For the text-containing cell, return its midpoint in [x, y] coordinate format. 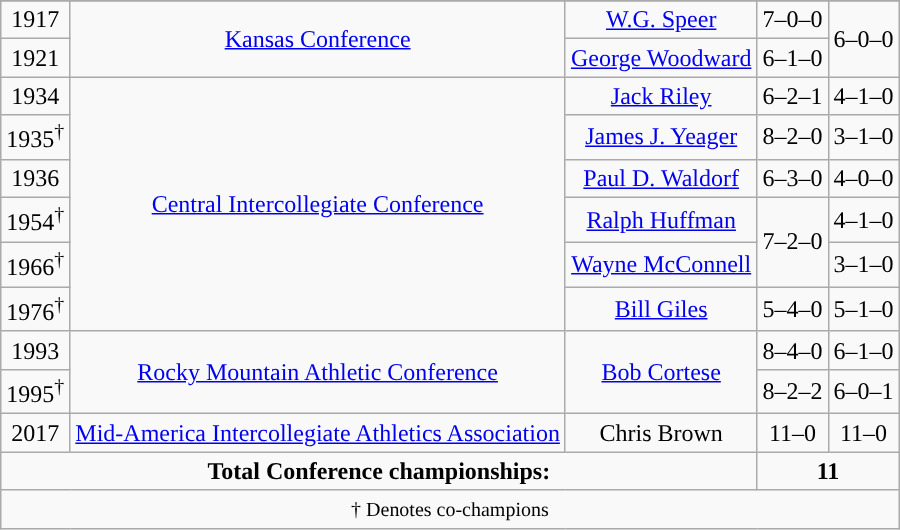
5–4–0 [792, 310]
1995† [36, 392]
Bill Giles [661, 310]
Total Conference championships: [379, 471]
Chris Brown [661, 433]
6–3–0 [792, 178]
W.G. Speer [661, 20]
1976† [36, 310]
Bob Cortese [661, 372]
† Denotes co-champions [450, 509]
2017 [36, 433]
Wayne McConnell [661, 264]
1954† [36, 220]
1935† [36, 138]
1936 [36, 178]
4–0–0 [864, 178]
Mid-America Intercollegiate Athletics Association [318, 433]
6–0–0 [864, 39]
Central Intercollegiate Conference [318, 204]
1921 [36, 58]
7–0–0 [792, 20]
Ralph Huffman [661, 220]
Paul D. Waldorf [661, 178]
5–1–0 [864, 310]
1966† [36, 264]
George Woodward [661, 58]
8–4–0 [792, 350]
1934 [36, 96]
6–0–1 [864, 392]
7–2–0 [792, 242]
1917 [36, 20]
James J. Yeager [661, 138]
8–2–2 [792, 392]
11 [828, 471]
1993 [36, 350]
6–2–1 [792, 96]
Kansas Conference [318, 39]
Jack Riley [661, 96]
8–2–0 [792, 138]
Rocky Mountain Athletic Conference [318, 372]
